Return (x, y) of the center of cell containing provided text 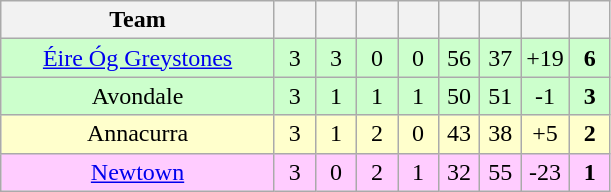
-1 (546, 96)
32 (460, 172)
6 (590, 58)
55 (500, 172)
+5 (546, 134)
56 (460, 58)
Avondale (138, 96)
Newtown (138, 172)
Team (138, 20)
Annacurra (138, 134)
37 (500, 58)
50 (460, 96)
43 (460, 134)
-23 (546, 172)
38 (500, 134)
+19 (546, 58)
51 (500, 96)
Éire Óg Greystones (138, 58)
